Extract the (X, Y) coordinate from the center of the cell holding the provided text.  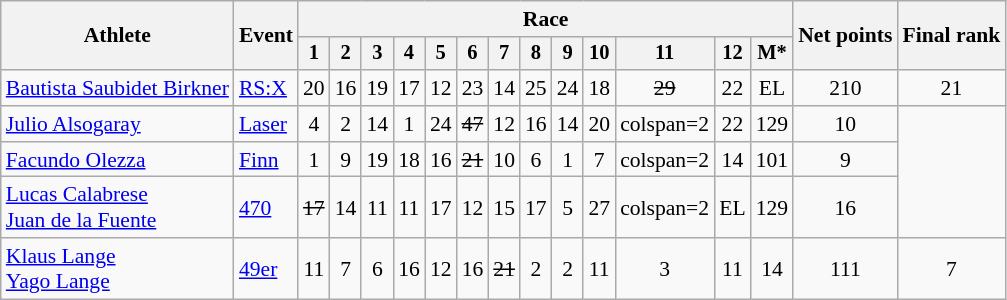
27 (599, 208)
23 (473, 88)
470 (266, 208)
29 (664, 88)
210 (845, 88)
47 (473, 124)
RS:X (266, 88)
M* (772, 54)
Julio Alsogaray (118, 124)
Race (546, 19)
Event (266, 36)
101 (772, 160)
Final rank (951, 36)
8 (536, 54)
Bautista Saubidet Birkner (118, 88)
Facundo Olezza (118, 160)
25 (536, 88)
Klaus LangeYago Lange (118, 268)
15 (504, 208)
Laser (266, 124)
Net points (845, 36)
49er (266, 268)
Finn (266, 160)
Lucas CalabreseJuan de la Fuente (118, 208)
111 (845, 268)
Athlete (118, 36)
